Identify which cell holds the provided text, then report its (X, Y) central coordinate. 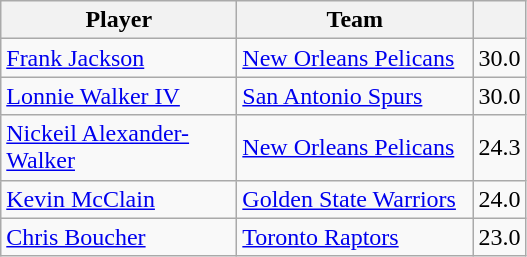
Nickeil Alexander-Walker (119, 148)
San Antonio Spurs (355, 96)
Player (119, 20)
Toronto Raptors (355, 237)
Lonnie Walker IV (119, 96)
23.0 (500, 237)
24.0 (500, 199)
Golden State Warriors (355, 199)
Kevin McClain (119, 199)
24.3 (500, 148)
Team (355, 20)
Chris Boucher (119, 237)
Frank Jackson (119, 58)
